Output the [X, Y] coordinate of the center of the cell containing the given text.  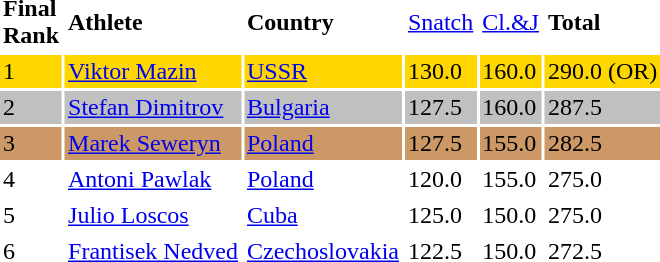
287.5 [602, 108]
130.0 [440, 72]
Marek Seweryn [153, 144]
120.0 [440, 180]
5 [31, 216]
2 [31, 108]
290.0 (OR) [602, 72]
282.5 [602, 144]
Julio Loscos [153, 216]
Bulgaria [323, 108]
USSR [323, 72]
Viktor Mazin [153, 72]
4 [31, 180]
Antoni Pawlak [153, 180]
Stefan Dimitrov [153, 108]
3 [31, 144]
1 [31, 72]
150.0 [510, 216]
Cuba [323, 216]
125.0 [440, 216]
